Return (x, y) of the center of cell containing provided text 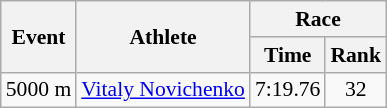
Event (38, 36)
7:19.76 (288, 90)
Race (318, 19)
Rank (356, 55)
Time (288, 55)
Athlete (163, 36)
5000 m (38, 90)
Vitaly Novichenko (163, 90)
32 (356, 90)
